Pinpoint the cell where the given text exists, returning its (X, Y) midpoint coordinate. 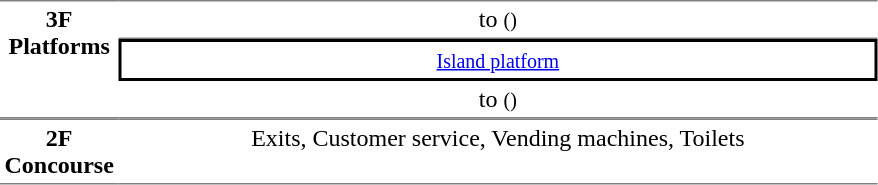
3FPlatforms (59, 59)
Island platform (498, 60)
Exits, Customer service, Vending machines, Toilets (498, 151)
2FConcourse (59, 151)
